Scan for the cell matching the given text and deliver its [x, y] coordinate at center. 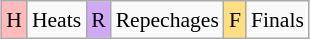
Heats [56, 20]
F [235, 20]
Repechages [168, 20]
R [98, 20]
Finals [278, 20]
H [14, 20]
